Find where the given text appears and provide that cell's center as [X, Y] coordinate. 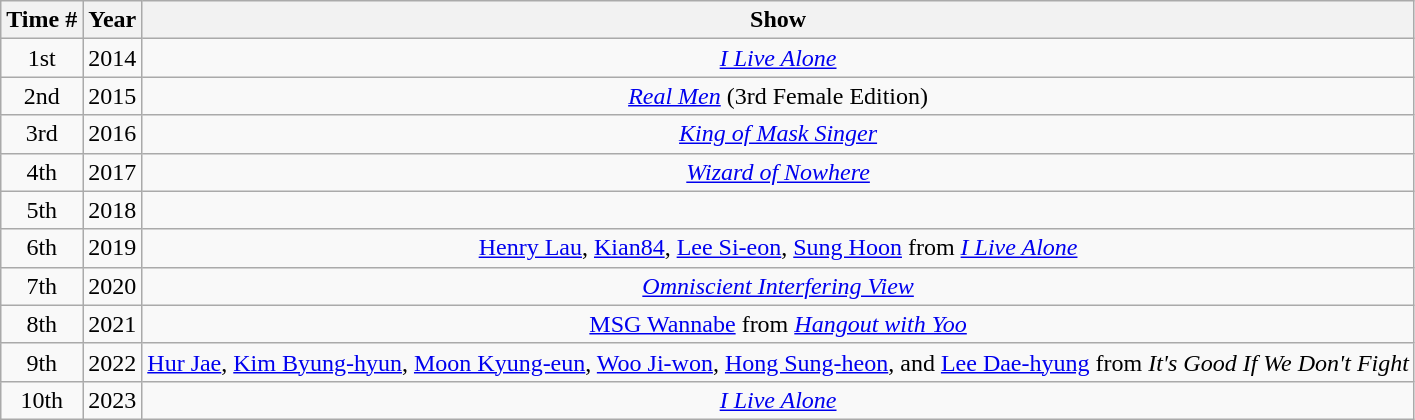
MSG Wannabe from Hangout with Yoo [778, 324]
Year [112, 20]
Real Men (3rd Female Edition) [778, 96]
1st [42, 58]
Show [778, 20]
Time # [42, 20]
10th [42, 400]
Omniscient Interfering View [778, 286]
2014 [112, 58]
2nd [42, 96]
5th [42, 210]
2017 [112, 172]
7th [42, 286]
2018 [112, 210]
6th [42, 248]
3rd [42, 134]
9th [42, 362]
2016 [112, 134]
8th [42, 324]
2021 [112, 324]
King of Mask Singer [778, 134]
4th [42, 172]
2015 [112, 96]
Hur Jae, Kim Byung-hyun, Moon Kyung-eun, Woo Ji-won, Hong Sung-heon, and Lee Dae-hyung from It's Good If We Don't Fight [778, 362]
2022 [112, 362]
2019 [112, 248]
Henry Lau, Kian84, Lee Si-eon, Sung Hoon from I Live Alone [778, 248]
2023 [112, 400]
2020 [112, 286]
Wizard of Nowhere [778, 172]
